Return the [X, Y] coordinate for the center point of the cell that contains the specified text.  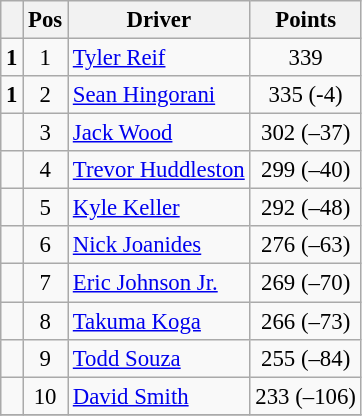
302 (–37) [306, 133]
255 (–84) [306, 358]
Driver [160, 20]
8 [46, 321]
233 (–106) [306, 396]
292 (–48) [306, 208]
Points [306, 20]
266 (–73) [306, 321]
Jack Wood [160, 133]
2 [46, 95]
276 (–63) [306, 245]
5 [46, 208]
339 [306, 58]
Nick Joanides [160, 245]
Sean Hingorani [160, 95]
4 [46, 170]
David Smith [160, 396]
Takuma Koga [160, 321]
Todd Souza [160, 358]
Eric Johnson Jr. [160, 283]
Kyle Keller [160, 208]
299 (–40) [306, 170]
3 [46, 133]
Tyler Reif [160, 58]
10 [46, 396]
Pos [46, 20]
6 [46, 245]
7 [46, 283]
9 [46, 358]
269 (–70) [306, 283]
Trevor Huddleston [160, 170]
335 (-4) [306, 95]
